Return (X, Y) of the center of cell containing provided text 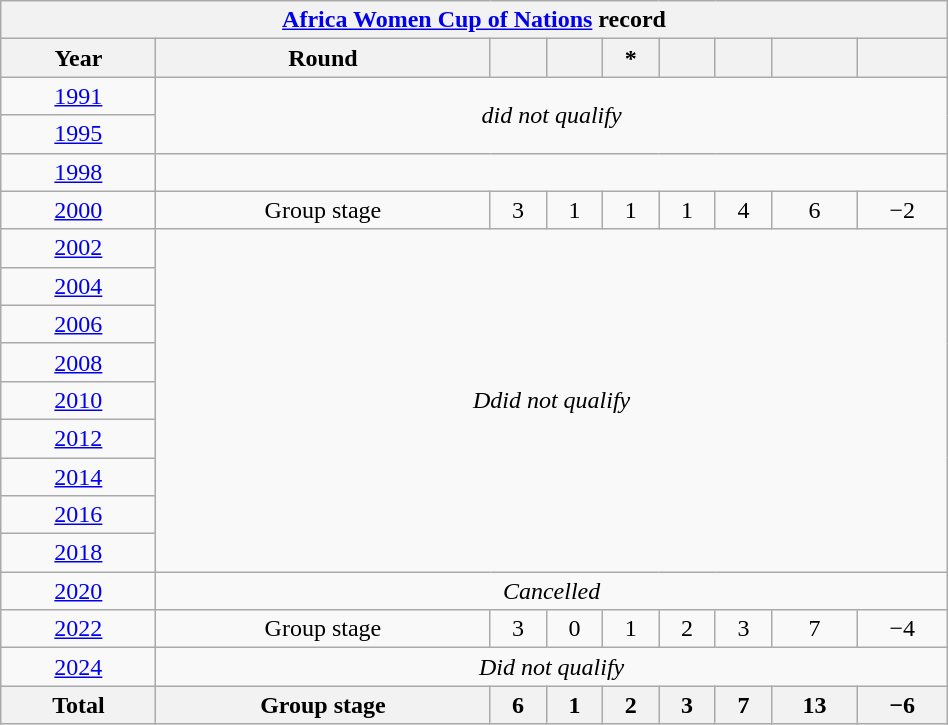
2010 (78, 400)
2004 (78, 286)
1998 (78, 172)
* (631, 58)
Ddid not qualify (552, 400)
2020 (78, 591)
2022 (78, 629)
Round (323, 58)
0 (574, 629)
Total (78, 705)
2012 (78, 438)
2014 (78, 477)
2024 (78, 667)
Did not qualify (552, 667)
did not qualify (552, 115)
2000 (78, 210)
2008 (78, 362)
Cancelled (552, 591)
2016 (78, 515)
Year (78, 58)
−4 (902, 629)
Africa Women Cup of Nations record (474, 20)
−6 (902, 705)
4 (743, 210)
1995 (78, 134)
2006 (78, 324)
1991 (78, 96)
−2 (902, 210)
2018 (78, 553)
2002 (78, 248)
13 (815, 705)
